Detect which cell encompasses the target text, then output its (X, Y) center coordinate. 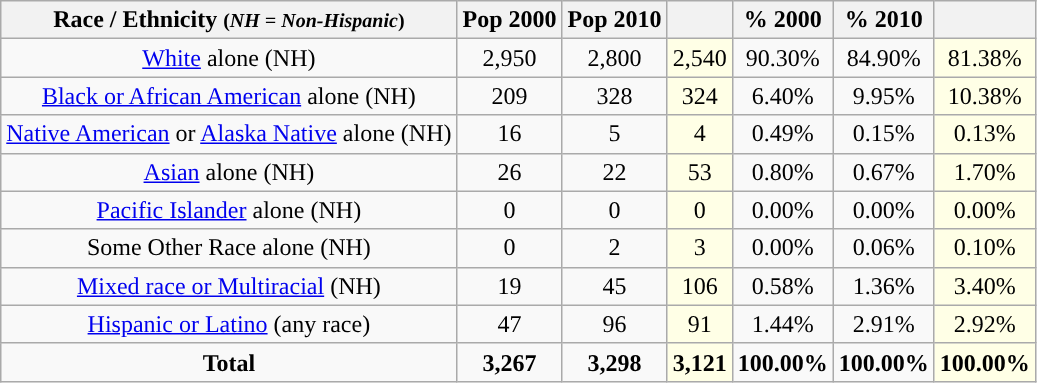
16 (510, 134)
5 (614, 134)
96 (614, 324)
1.36% (884, 286)
0.49% (782, 134)
3,298 (614, 362)
Mixed race or Multiracial (NH) (229, 286)
1.70% (984, 172)
Native American or Alaska Native alone (NH) (229, 134)
324 (700, 96)
Pop 2000 (510, 20)
Hispanic or Latino (any race) (229, 324)
Some Other Race alone (NH) (229, 248)
81.38% (984, 58)
106 (700, 286)
2.92% (984, 324)
3,267 (510, 362)
2 (614, 248)
0.67% (884, 172)
4 (700, 134)
3,121 (700, 362)
% 2000 (782, 20)
Total (229, 362)
90.30% (782, 58)
1.44% (782, 324)
Asian alone (NH) (229, 172)
9.95% (884, 96)
26 (510, 172)
Race / Ethnicity (NH = Non-Hispanic) (229, 20)
328 (614, 96)
White alone (NH) (229, 58)
Pop 2010 (614, 20)
84.90% (884, 58)
53 (700, 172)
Pacific Islander alone (NH) (229, 210)
2,950 (510, 58)
47 (510, 324)
0.58% (782, 286)
209 (510, 96)
0.13% (984, 134)
19 (510, 286)
91 (700, 324)
Black or African American alone (NH) (229, 96)
3 (700, 248)
0.15% (884, 134)
10.38% (984, 96)
2,540 (700, 58)
3.40% (984, 286)
2.91% (884, 324)
6.40% (782, 96)
2,800 (614, 58)
0.10% (984, 248)
0.06% (884, 248)
0.80% (782, 172)
45 (614, 286)
% 2010 (884, 20)
22 (614, 172)
